Identify which cell holds the provided text, then report its [X, Y] central coordinate. 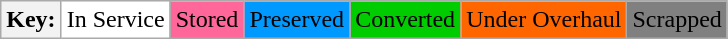
Preserved [297, 20]
Key: [31, 20]
Converted [406, 20]
Stored [207, 20]
Under Overhaul [544, 20]
Scrapped [677, 20]
In Service [116, 20]
